From the cell containing the given text, extract its center point as [x, y] coordinate. 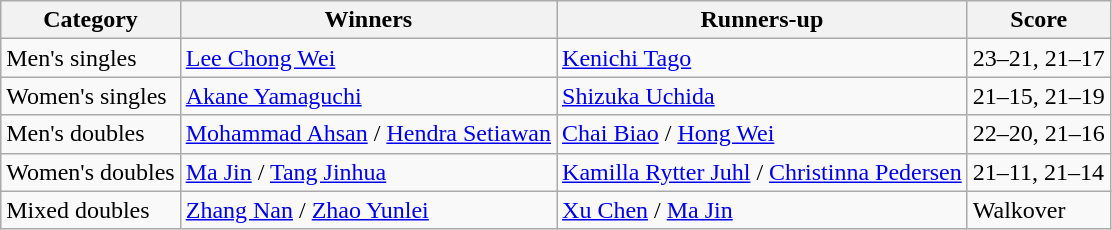
Women's doubles [90, 172]
21–11, 21–14 [1038, 172]
23–21, 21–17 [1038, 58]
Category [90, 20]
Kamilla Rytter Juhl / Christinna Pedersen [762, 172]
Men's doubles [90, 134]
Xu Chen / Ma Jin [762, 210]
21–15, 21–19 [1038, 96]
Women's singles [90, 96]
Akane Yamaguchi [368, 96]
Winners [368, 20]
Chai Biao / Hong Wei [762, 134]
Ma Jin / Tang Jinhua [368, 172]
Runners-up [762, 20]
Kenichi Tago [762, 58]
Score [1038, 20]
Men's singles [90, 58]
Walkover [1038, 210]
Lee Chong Wei [368, 58]
22–20, 21–16 [1038, 134]
Zhang Nan / Zhao Yunlei [368, 210]
Mohammad Ahsan / Hendra Setiawan [368, 134]
Shizuka Uchida [762, 96]
Mixed doubles [90, 210]
